Extract the (X, Y) coordinate from the center of the cell holding the provided text.  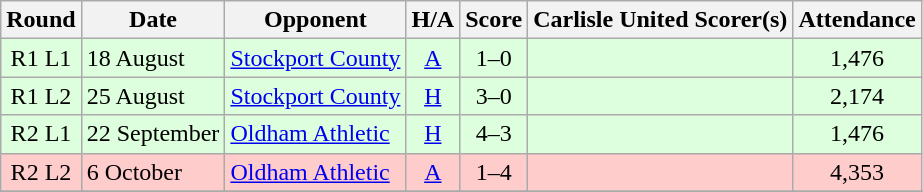
Carlisle United Scorer(s) (660, 20)
18 August (153, 58)
Date (153, 20)
R2 L2 (41, 172)
22 September (153, 134)
Score (494, 20)
1–0 (494, 58)
R1 L2 (41, 96)
H/A (433, 20)
6 October (153, 172)
25 August (153, 96)
Opponent (316, 20)
4–3 (494, 134)
R2 L1 (41, 134)
R1 L1 (41, 58)
1–4 (494, 172)
Attendance (857, 20)
Round (41, 20)
2,174 (857, 96)
4,353 (857, 172)
3–0 (494, 96)
